Pinpoint the cell where the given text exists, returning its [x, y] midpoint coordinate. 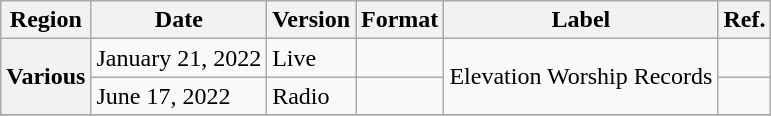
Date [179, 20]
Elevation Worship Records [581, 77]
January 21, 2022 [179, 58]
Live [312, 58]
Ref. [744, 20]
Format [400, 20]
June 17, 2022 [179, 96]
Version [312, 20]
Various [46, 77]
Label [581, 20]
Radio [312, 96]
Region [46, 20]
